Return [X, Y] of the center of cell containing provided text 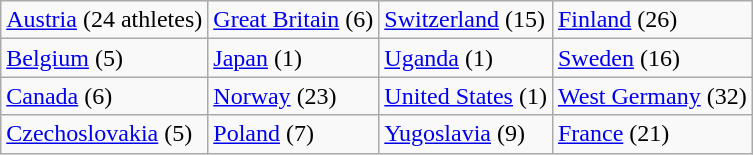
Austria (24 athletes) [104, 20]
Canada (6) [104, 96]
Great Britain (6) [294, 20]
Belgium (5) [104, 58]
Norway (23) [294, 96]
Yugoslavia (9) [466, 134]
France (21) [652, 134]
Poland (7) [294, 134]
Japan (1) [294, 58]
Uganda (1) [466, 58]
West Germany (32) [652, 96]
Czechoslovakia (5) [104, 134]
Sweden (16) [652, 58]
United States (1) [466, 96]
Switzerland (15) [466, 20]
Finland (26) [652, 20]
